Provide the [x, y] coordinate of the cell's center where the given text is located.  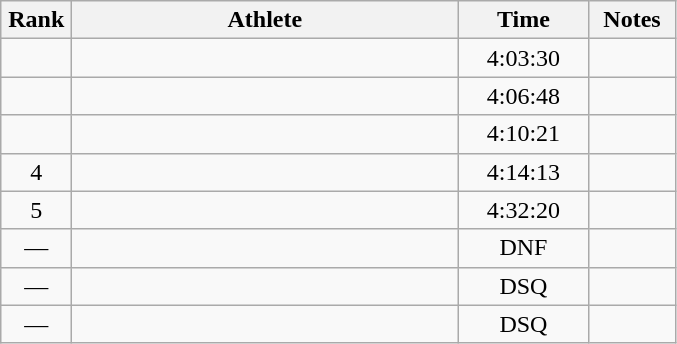
4:06:48 [524, 96]
4:14:13 [524, 172]
DNF [524, 248]
4 [36, 172]
Notes [632, 20]
Rank [36, 20]
4:32:20 [524, 210]
Athlete [265, 20]
5 [36, 210]
Time [524, 20]
4:10:21 [524, 134]
4:03:30 [524, 58]
